For the text-containing cell, return its midpoint in (x, y) coordinate format. 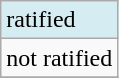
not ratified (60, 58)
ratified (60, 20)
